From the cell containing the given text, extract its center point as (X, Y) coordinate. 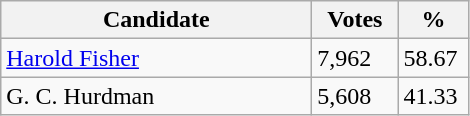
5,608 (355, 96)
58.67 (434, 58)
% (434, 20)
Harold Fisher (156, 58)
7,962 (355, 58)
41.33 (434, 96)
Candidate (156, 20)
G. C. Hurdman (156, 96)
Votes (355, 20)
